Locate the cell with the specified text and output its [x, y] center coordinate. 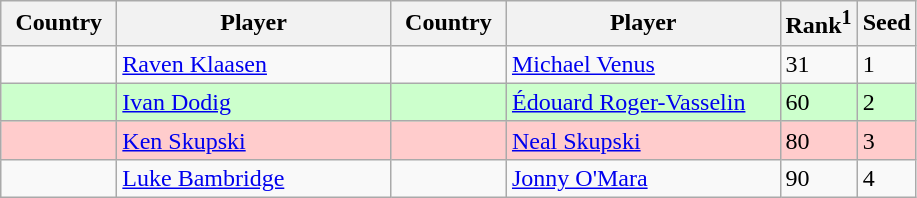
Luke Bambridge [254, 178]
80 [818, 140]
Ken Skupski [254, 140]
3 [886, 140]
60 [818, 102]
31 [818, 64]
Raven Klaasen [254, 64]
Neal Skupski [643, 140]
Michael Venus [643, 64]
Ivan Dodig [254, 102]
2 [886, 102]
1 [886, 64]
4 [886, 178]
Édouard Roger-Vasselin [643, 102]
Rank1 [818, 24]
Jonny O'Mara [643, 178]
90 [818, 178]
Seed [886, 24]
